Return the (x, y) coordinate for the center point of the cell that contains the specified text.  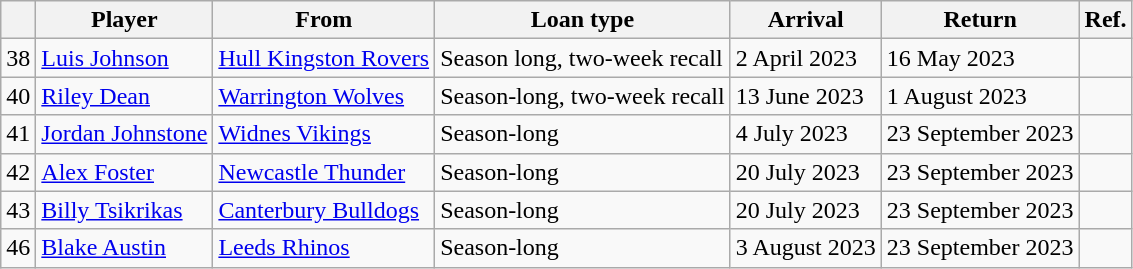
Jordan Johnstone (124, 134)
2 April 2023 (806, 58)
Return (980, 20)
Widnes Vikings (324, 134)
Leeds Rhinos (324, 248)
43 (18, 210)
Arrival (806, 20)
42 (18, 172)
Luis Johnson (124, 58)
40 (18, 96)
Player (124, 20)
3 August 2023 (806, 248)
4 July 2023 (806, 134)
Canterbury Bulldogs (324, 210)
16 May 2023 (980, 58)
Blake Austin (124, 248)
Warrington Wolves (324, 96)
Season-long, two-week recall (583, 96)
From (324, 20)
46 (18, 248)
Billy Tsikrikas (124, 210)
38 (18, 58)
Ref. (1106, 20)
13 June 2023 (806, 96)
1 August 2023 (980, 96)
Hull Kingston Rovers (324, 58)
Alex Foster (124, 172)
Riley Dean (124, 96)
Season long, two-week recall (583, 58)
Loan type (583, 20)
41 (18, 134)
Newcastle Thunder (324, 172)
